Extract the (X, Y) coordinate from the center of the cell holding the provided text.  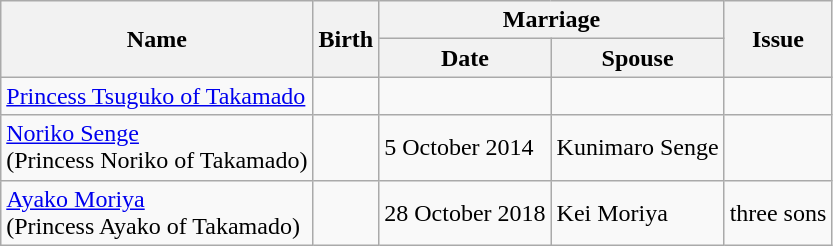
Date (465, 58)
Kei Moriya (638, 212)
Ayako Moriya(Princess Ayako of Takamado) (157, 212)
Noriko Senge(Princess Noriko of Takamado) (157, 148)
28 October 2018 (465, 212)
Marriage (552, 20)
Kunimaro Senge (638, 148)
Name (157, 39)
Princess Tsuguko of Takamado (157, 96)
three sons (778, 212)
Spouse (638, 58)
Birth (346, 39)
5 October 2014 (465, 148)
Issue (778, 39)
